Output the [X, Y] coordinate of the center of the cell containing the given text.  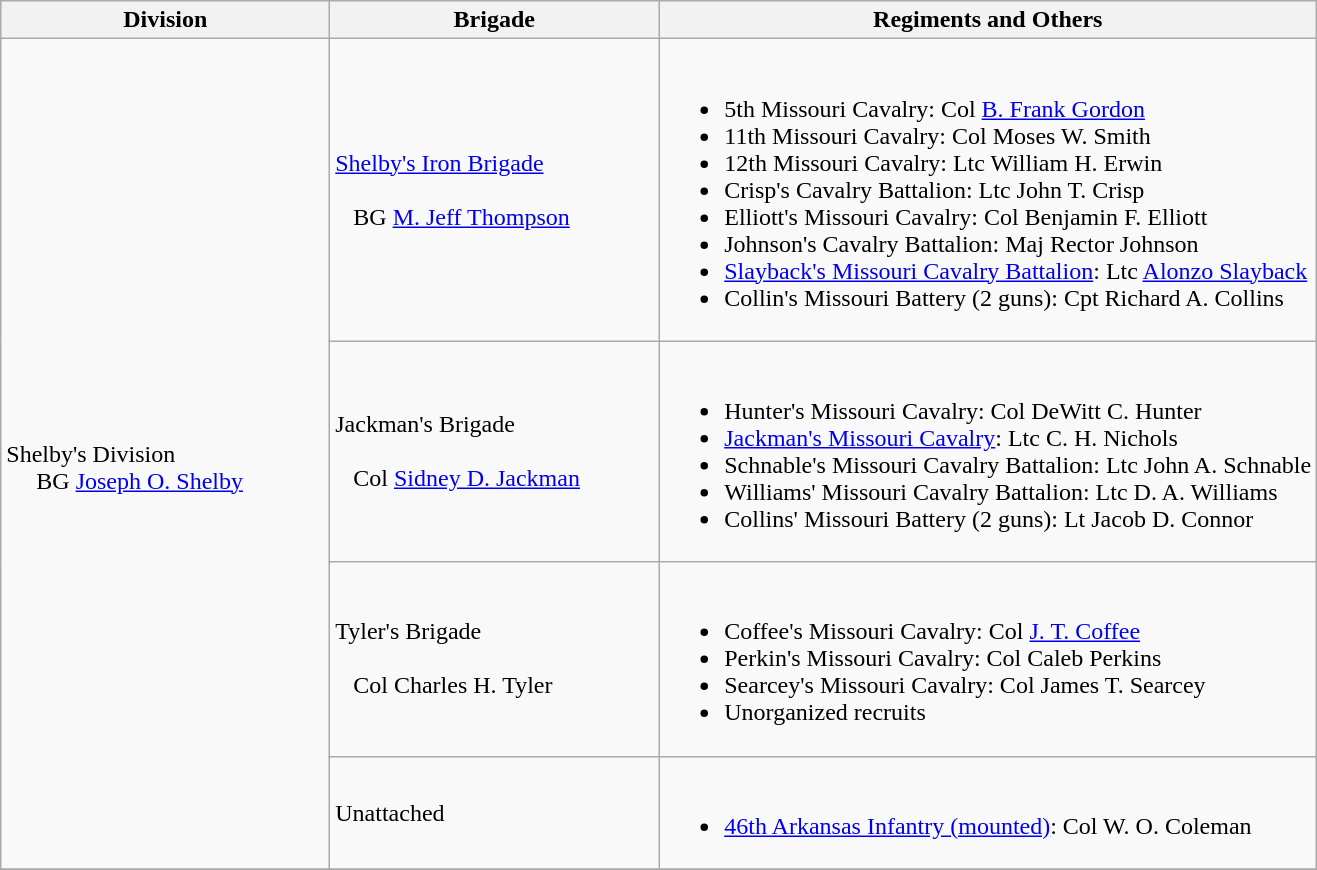
Brigade [494, 20]
Regiments and Others [988, 20]
46th Arkansas Infantry (mounted): Col W. O. Coleman [988, 812]
Tyler's Brigade Col Charles H. Tyler [494, 659]
Unattached [494, 812]
Jackman's Brigade Col Sidney D. Jackman [494, 452]
Division [166, 20]
Shelby's Iron Brigade BG M. Jeff Thompson [494, 190]
Shelby's Division BG Joseph O. Shelby [166, 454]
